Find where the given text appears and provide that cell's center as (X, Y) coordinate. 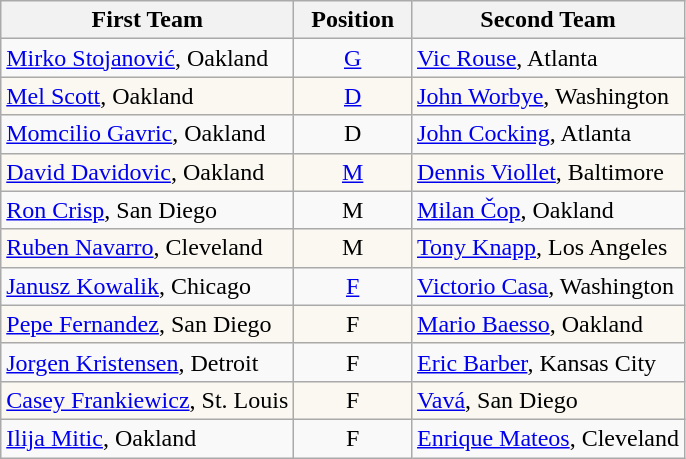
Second Team (548, 20)
Mirko Stojanović, Oakland (148, 58)
Vavá, San Diego (548, 400)
Enrique Mateos, Cleveland (548, 438)
Dennis Viollet, Baltimore (548, 172)
Ruben Navarro, Cleveland (148, 248)
Position (353, 20)
Casey Frankiewicz, St. Louis (148, 400)
Victorio Casa, Washington (548, 286)
Pepe Fernandez, San Diego (148, 324)
Vic Rouse, Atlanta (548, 58)
Mel Scott, Oakland (148, 96)
Ron Crisp, San Diego (148, 210)
G (353, 58)
Tony Knapp, Los Angeles (548, 248)
Milan Čop, Oakland (548, 210)
Ilija Mitic, Oakland (148, 438)
Momcilio Gavric, Oakland (148, 134)
John Worbye, Washington (548, 96)
John Cocking, Atlanta (548, 134)
Janusz Kowalik, Chicago (148, 286)
Mario Baesso, Oakland (548, 324)
Eric Barber, Kansas City (548, 362)
Jorgen Kristensen, Detroit (148, 362)
First Team (148, 20)
David Davidovic, Oakland (148, 172)
